Find where the given text appears and provide that cell's center as [X, Y] coordinate. 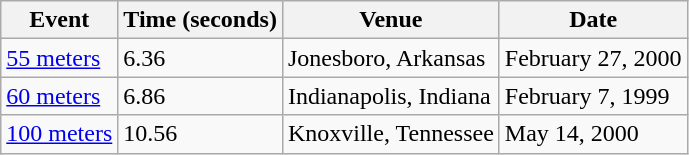
Venue [390, 20]
6.36 [200, 58]
Time (seconds) [200, 20]
Indianapolis, Indiana [390, 96]
February 27, 2000 [593, 58]
Knoxville, Tennessee [390, 134]
10.56 [200, 134]
55 meters [60, 58]
May 14, 2000 [593, 134]
February 7, 1999 [593, 96]
Jonesboro, Arkansas [390, 58]
Date [593, 20]
100 meters [60, 134]
60 meters [60, 96]
6.86 [200, 96]
Event [60, 20]
